Pinpoint the cell where the given text exists, returning its (X, Y) midpoint coordinate. 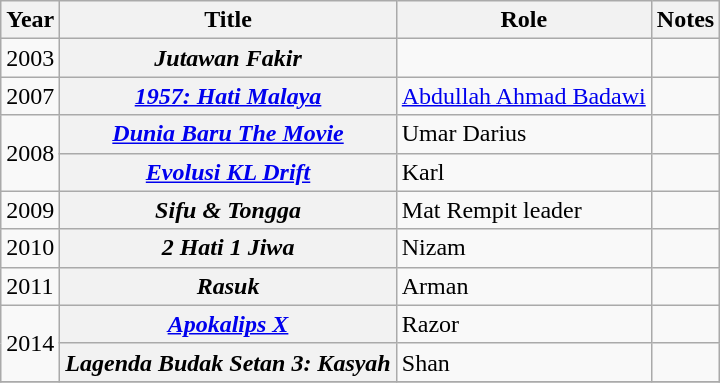
Abdullah Ahmad Badawi (524, 96)
Title (228, 20)
Notes (685, 20)
2 Hati 1 Jiwa (228, 248)
2011 (30, 286)
Jutawan Fakir (228, 58)
Nizam (524, 248)
Evolusi KL Drift (228, 172)
2014 (30, 343)
Rasuk (228, 286)
Lagenda Budak Setan 3: Kasyah (228, 362)
Year (30, 20)
Dunia Baru The Movie (228, 134)
Apokalips X (228, 324)
Razor (524, 324)
Karl (524, 172)
2003 (30, 58)
Umar Darius (524, 134)
Sifu & Tongga (228, 210)
Shan (524, 362)
2007 (30, 96)
Arman (524, 286)
1957: Hati Malaya (228, 96)
2010 (30, 248)
2009 (30, 210)
Role (524, 20)
Mat Rempit leader (524, 210)
2008 (30, 153)
